Find where the given text appears and provide that cell's center as (x, y) coordinate. 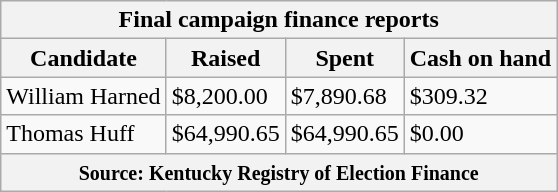
Raised (226, 58)
Final campaign finance reports (279, 20)
$8,200.00 (226, 96)
William Harned (84, 96)
$7,890.68 (344, 96)
Thomas Huff (84, 134)
Candidate (84, 58)
Cash on hand (480, 58)
$309.32 (480, 96)
Source: Kentucky Registry of Election Finance (279, 172)
$0.00 (480, 134)
Spent (344, 58)
